Find where the given text appears and provide that cell's center as [X, Y] coordinate. 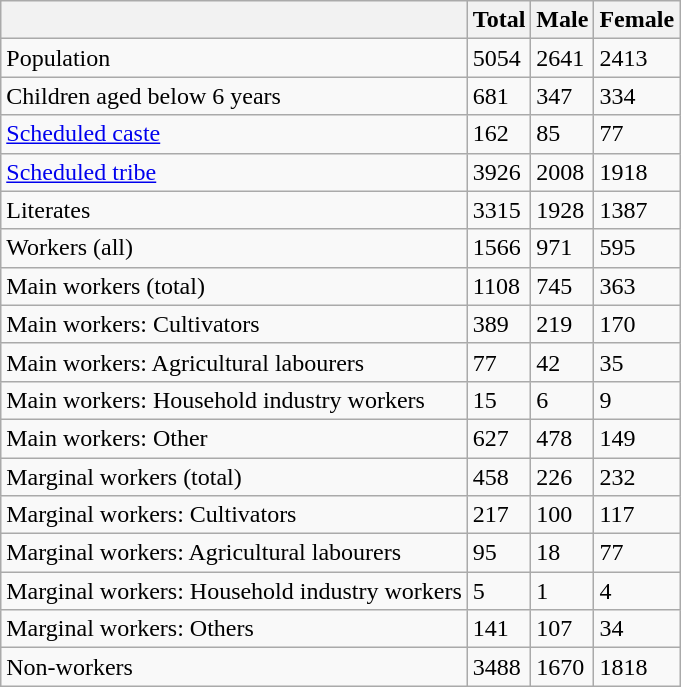
2413 [637, 58]
100 [562, 515]
745 [562, 286]
Marginal workers: Household industry workers [234, 591]
Scheduled caste [234, 134]
85 [562, 134]
34 [637, 629]
971 [562, 248]
1818 [637, 667]
Marginal workers (total) [234, 477]
2008 [562, 172]
Male [562, 20]
Non-workers [234, 667]
95 [499, 553]
Main workers: Household industry workers [234, 400]
141 [499, 629]
219 [562, 324]
1387 [637, 210]
1918 [637, 172]
478 [562, 438]
1566 [499, 248]
149 [637, 438]
458 [499, 477]
Population [234, 58]
Main workers: Other [234, 438]
1 [562, 591]
15 [499, 400]
1108 [499, 286]
Total [499, 20]
35 [637, 362]
117 [637, 515]
Marginal workers: Others [234, 629]
107 [562, 629]
4 [637, 591]
681 [499, 96]
18 [562, 553]
162 [499, 134]
595 [637, 248]
3926 [499, 172]
627 [499, 438]
Main workers: Cultivators [234, 324]
226 [562, 477]
5054 [499, 58]
170 [637, 324]
Workers (all) [234, 248]
347 [562, 96]
Marginal workers: Agricultural labourers [234, 553]
42 [562, 362]
363 [637, 286]
1670 [562, 667]
2641 [562, 58]
3488 [499, 667]
232 [637, 477]
Marginal workers: Cultivators [234, 515]
Scheduled tribe [234, 172]
3315 [499, 210]
Literates [234, 210]
6 [562, 400]
Main workers: Agricultural labourers [234, 362]
Main workers (total) [234, 286]
389 [499, 324]
217 [499, 515]
5 [499, 591]
9 [637, 400]
Female [637, 20]
334 [637, 96]
Children aged below 6 years [234, 96]
1928 [562, 210]
